Scan for the cell matching the given text and deliver its (x, y) coordinate at center. 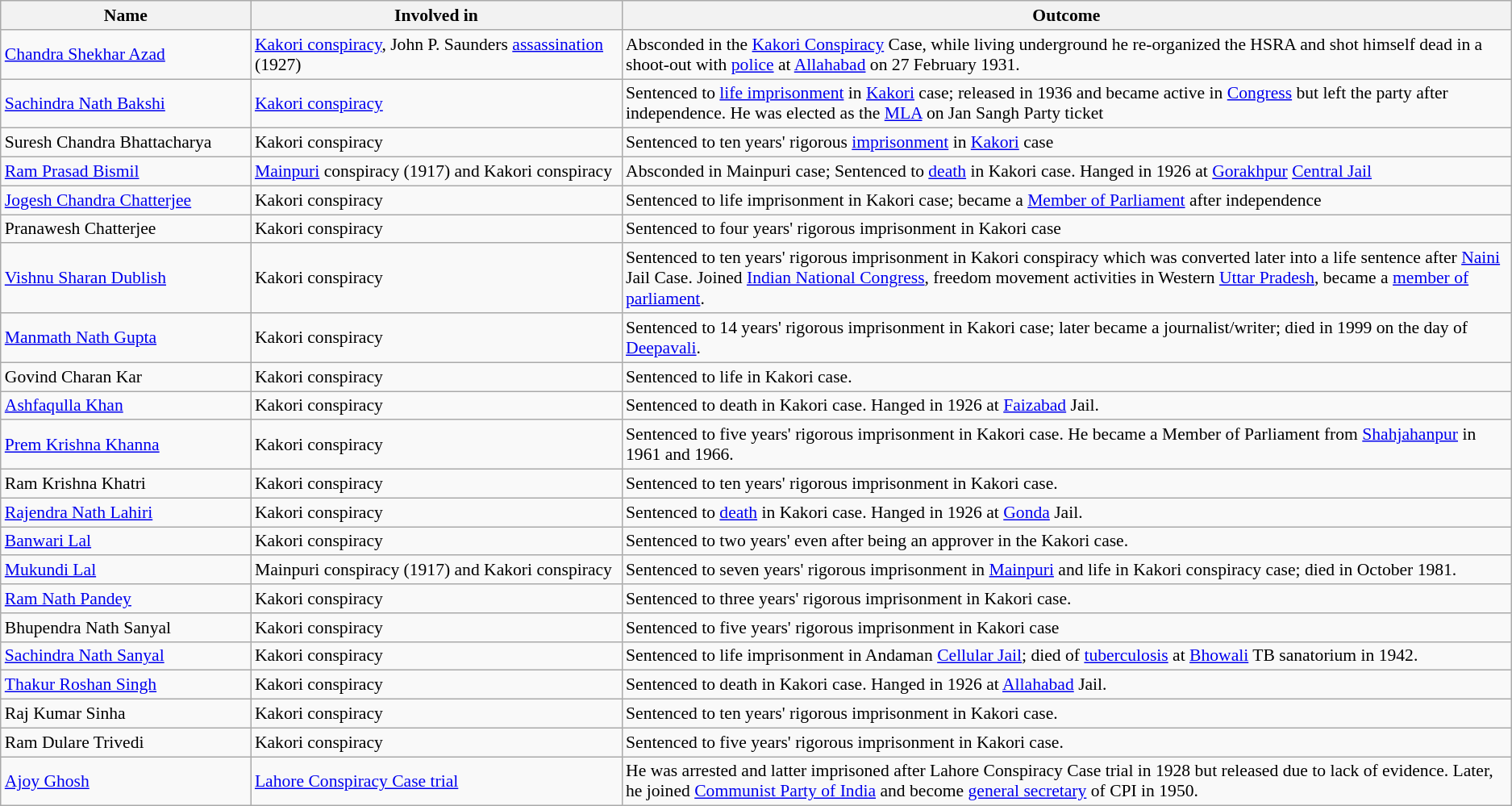
Sentenced to life imprisonment in Kakori case; became a Member of Parliament after independence (1066, 200)
Suresh Chandra Bhattacharya (126, 143)
Absconded in Mainpuri case; Sentenced to death in Kakori case. Hanged in 1926 at Gorakhpur Central Jail (1066, 172)
Sentenced to five years' rigorous imprisonment in Kakori case (1066, 628)
Sentenced to death in Kakori case. Hanged in 1926 at Gonda Jail. (1066, 512)
Sachindra Nath Sanyal (126, 656)
Sentenced to five years' rigorous imprisonment in Kakori case. He became a Member of Parliament from Shahjahanpur in 1961 and 1966. (1066, 445)
Jogesh Chandra Chatterjee (126, 200)
Sentenced to life imprisonment in Andaman Cellular Jail; died of tuberculosis at Bhowali TB sanatorium in 1942. (1066, 656)
Sentenced to two years' even after being an approver in the Kakori case. (1066, 541)
Rajendra Nath Lahiri (126, 512)
Sentenced to three years' rigorous imprisonment in Kakori case. (1066, 599)
Ram Krishna Khatri (126, 484)
Sentenced to death in Kakori case. Hanged in 1926 at Allahabad Jail. (1066, 685)
Lahore Conspiracy Case trial (436, 781)
Sentenced to four years' rigorous imprisonment in Kakori case (1066, 229)
Ram Dulare Trivedi (126, 742)
Sentenced to 14 years' rigorous imprisonment in Kakori case; later became a journalist/writer; died in 1999 on the day of Deepavali. (1066, 337)
Sentenced to life in Kakori case. (1066, 377)
Ram Nath Pandey (126, 599)
Vishnu Sharan Dublish (126, 279)
Banwari Lal (126, 541)
Name (126, 15)
Kakori conspiracy, John P. Saunders assassination (1927) (436, 55)
Mukundi Lal (126, 570)
Ashfaqulla Khan (126, 406)
Pranawesh Chatterjee (126, 229)
Sentenced to five years' rigorous imprisonment in Kakori case. (1066, 742)
Sachindra Nath Bakshi (126, 103)
Sentenced to ten years' rigorous imprisonment in Kakori case (1066, 143)
Thakur Roshan Singh (126, 685)
Sentenced to death in Kakori case. Hanged in 1926 at Faizabad Jail. (1066, 406)
Raj Kumar Sinha (126, 714)
Manmath Nath Gupta (126, 337)
Govind Charan Kar (126, 377)
Sentenced to seven years' rigorous imprisonment in Mainpuri and life in Kakori conspiracy case; died in October 1981. (1066, 570)
Involved in (436, 15)
Prem Krishna Khanna (126, 445)
Chandra Shekhar Azad (126, 55)
Ram Prasad Bismil (126, 172)
Outcome (1066, 15)
Ajoy Ghosh (126, 781)
Bhupendra Nath Sanyal (126, 628)
